Identify which cell holds the provided text, then report its [x, y] central coordinate. 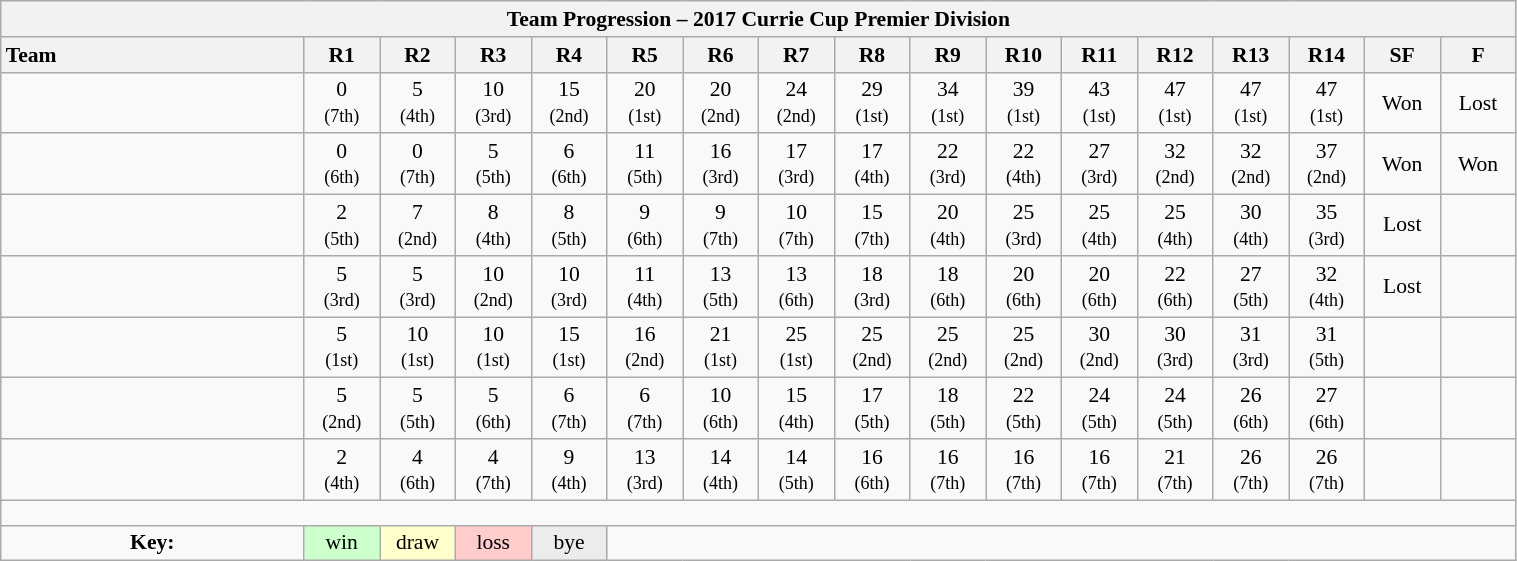
43 (1st) [1099, 102]
13 (3rd) [645, 470]
16 (6th) [872, 470]
R1 [342, 55]
10 (6th) [721, 408]
24 (2nd) [796, 102]
R5 [645, 55]
8 (5th) [569, 226]
R2 [418, 55]
32 (4th) [1327, 286]
27 (5th) [1251, 286]
0 (6th) [342, 164]
R9 [948, 55]
15 (7th) [872, 226]
31 (5th) [1327, 348]
35 (3rd) [1327, 226]
27 (6th) [1327, 408]
win [342, 543]
21 (1st) [721, 348]
R8 [872, 55]
18 (3rd) [872, 286]
14 (5th) [796, 470]
15 (4th) [796, 408]
25 (3rd) [1024, 226]
25 (1st) [796, 348]
4 (7th) [493, 470]
30 (4th) [1251, 226]
bye [569, 543]
SF [1402, 55]
13 (5th) [721, 286]
20 (2nd) [721, 102]
Team [152, 55]
15 (1st) [569, 348]
R3 [493, 55]
26 (6th) [1251, 408]
F [1478, 55]
22 (3rd) [948, 164]
4 (6th) [418, 470]
9 (7th) [721, 226]
22 (4th) [1024, 164]
34 (1st) [948, 102]
R13 [1251, 55]
10 (2nd) [493, 286]
7 (2nd) [418, 226]
11 (5th) [645, 164]
16 (3rd) [721, 164]
R4 [569, 55]
30 (3rd) [1175, 348]
30 (2nd) [1099, 348]
9 (4th) [569, 470]
17 (5th) [872, 408]
5 (2nd) [342, 408]
5 (6th) [493, 408]
31 (3rd) [1251, 348]
22 (6th) [1175, 286]
20 (1st) [645, 102]
loss [493, 543]
9 (6th) [645, 226]
5 (1st) [342, 348]
2 (4th) [342, 470]
20 (4th) [948, 226]
6 (6th) [569, 164]
37 (2nd) [1327, 164]
39 (1st) [1024, 102]
18 (6th) [948, 286]
2 (5th) [342, 226]
17 (4th) [872, 164]
29 (1st) [872, 102]
10 (7th) [796, 226]
R10 [1024, 55]
18 (5th) [948, 408]
13 (6th) [796, 286]
21 (7th) [1175, 470]
17 (3rd) [796, 164]
22 (5th) [1024, 408]
15 (2nd) [569, 102]
5 (4th) [418, 102]
R7 [796, 55]
draw [418, 543]
R11 [1099, 55]
14 (4th) [721, 470]
R14 [1327, 55]
8 (4th) [493, 226]
R12 [1175, 55]
16 (2nd) [645, 348]
Team Progression – 2017 Currie Cup Premier Division [758, 19]
27 (3rd) [1099, 164]
R6 [721, 55]
11 (4th) [645, 286]
Key: [152, 543]
